Return the (X, Y) coordinate for the center point of the cell that contains the specified text.  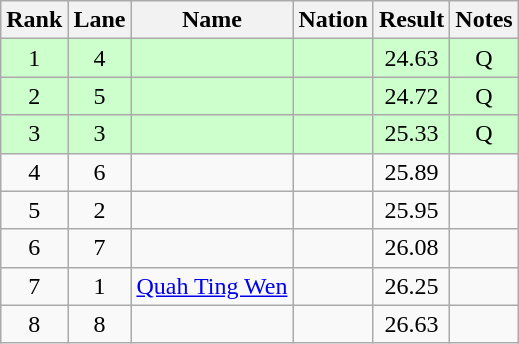
24.72 (411, 96)
Name (212, 20)
24.63 (411, 58)
25.33 (411, 134)
Notes (484, 20)
Quah Ting Wen (212, 286)
25.95 (411, 210)
26.25 (411, 286)
26.63 (411, 324)
25.89 (411, 172)
26.08 (411, 248)
Nation (333, 20)
Lane (100, 20)
Result (411, 20)
Rank (34, 20)
